For the text-containing cell, return its midpoint in (X, Y) coordinate format. 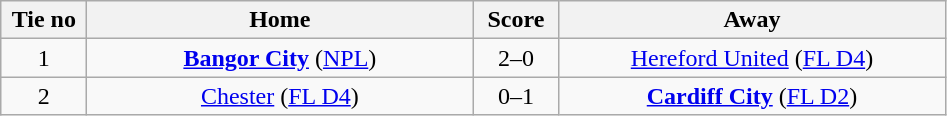
Hereford United (FL D4) (752, 58)
Chester (FL D4) (280, 96)
0–1 (516, 96)
1 (44, 58)
2–0 (516, 58)
Away (752, 20)
Bangor City (NPL) (280, 58)
Tie no (44, 20)
Score (516, 20)
Home (280, 20)
Cardiff City (FL D2) (752, 96)
2 (44, 96)
